Search for the cell housing the specified text and yield its (x, y) center coordinate. 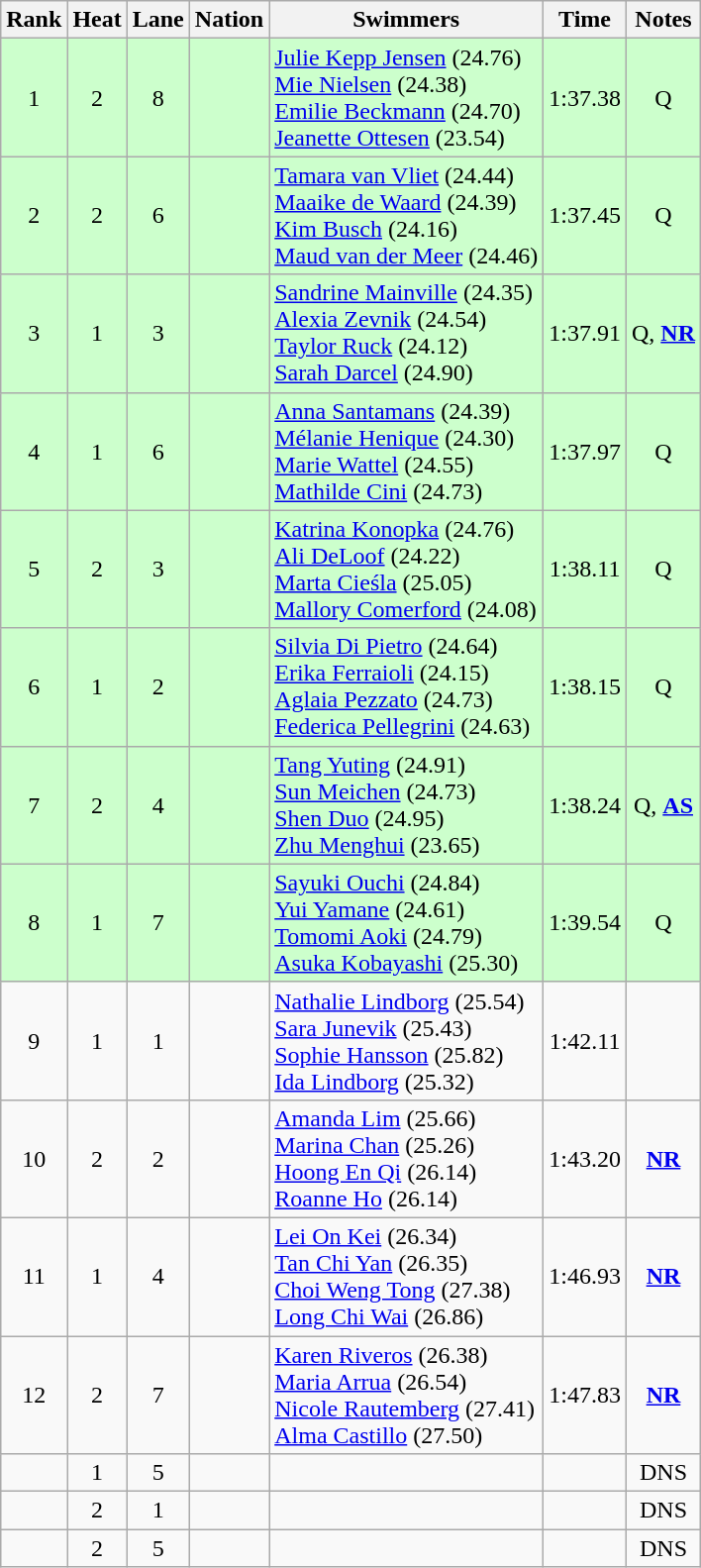
10 (34, 1159)
Nathalie Lindborg (25.54) Sara Junevik (25.43) Sophie Hansson (25.82) Ida Lindborg (25.32) (406, 1040)
12 (34, 1395)
Rank (34, 20)
Q, NR (663, 333)
Lei On Kei (26.34) Tan Chi Yan (26.35) Choi Weng Tong (27.38) Long Chi Wai (26.86) (406, 1276)
1:37.97 (585, 452)
Q, AS (663, 804)
1:43.20 (585, 1159)
Heat (97, 20)
1:38.11 (585, 569)
1:38.24 (585, 804)
1:37.91 (585, 333)
Tamara van Vliet (24.44) Maaike de Waard (24.39)Kim Busch (24.16) Maud van der Meer (24.46) (406, 216)
1:42.11 (585, 1040)
1:39.54 (585, 923)
Sayuki Ouchi (24.84) Yui Yamane (24.61) Tomomi Aoki (24.79) Asuka Kobayashi (25.30) (406, 923)
Tang Yuting (24.91) Sun Meichen (24.73) Shen Duo (24.95) Zhu Menghui (23.65) (406, 804)
1:46.93 (585, 1276)
Karen Riveros (26.38) Maria Arrua (26.54) Nicole Rautemberg (27.41) Alma Castillo (27.50) (406, 1395)
Silvia Di Pietro (24.64)Erika Ferraioli (24.15)Aglaia Pezzato (24.73)Federica Pellegrini (24.63) (406, 687)
Katrina Konopka (24.76) Ali DeLoof (24.22) Marta Cieśla (25.05) Mallory Comerford (24.08) (406, 569)
1:47.83 (585, 1395)
Sandrine Mainville (24.35) Alexia Zevnik (24.54)Taylor Ruck (24.12)Sarah Darcel (24.90) (406, 333)
Anna Santamans (24.39) Mélanie Henique (24.30) Marie Wattel (24.55) Mathilde Cini (24.73) (406, 452)
1:37.45 (585, 216)
1:37.38 (585, 97)
Lane (158, 20)
Notes (663, 20)
1:38.15 (585, 687)
9 (34, 1040)
Time (585, 20)
Amanda Lim (25.66) Marina Chan (25.26) Hoong En Qi (26.14) Roanne Ho (26.14) (406, 1159)
Julie Kepp Jensen (24.76) Mie Nielsen (24.38) Emilie Beckmann (24.70) Jeanette Ottesen (23.54) (406, 97)
Nation (229, 20)
11 (34, 1276)
Swimmers (406, 20)
